Find where the given text appears and provide that cell's center as [x, y] coordinate. 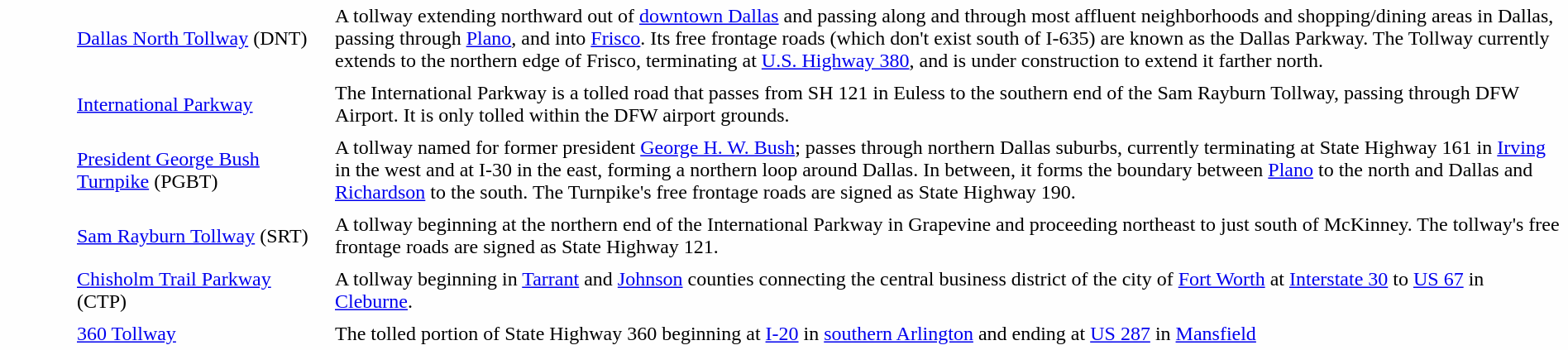
International Parkway [201, 104]
Dallas North Tollway (DNT) [201, 38]
Sam Rayburn Tollway (SRT) [201, 236]
The tolled portion of State Highway 360 beginning at I-20 in southern Arlington and ending at US 287 in Mansfield [949, 334]
Chisholm Trail Parkway (CTP) [201, 290]
360 Tollway [201, 334]
President George Bush Turnpike (PGBT) [201, 170]
